Identify which cell holds the provided text, then report its (X, Y) central coordinate. 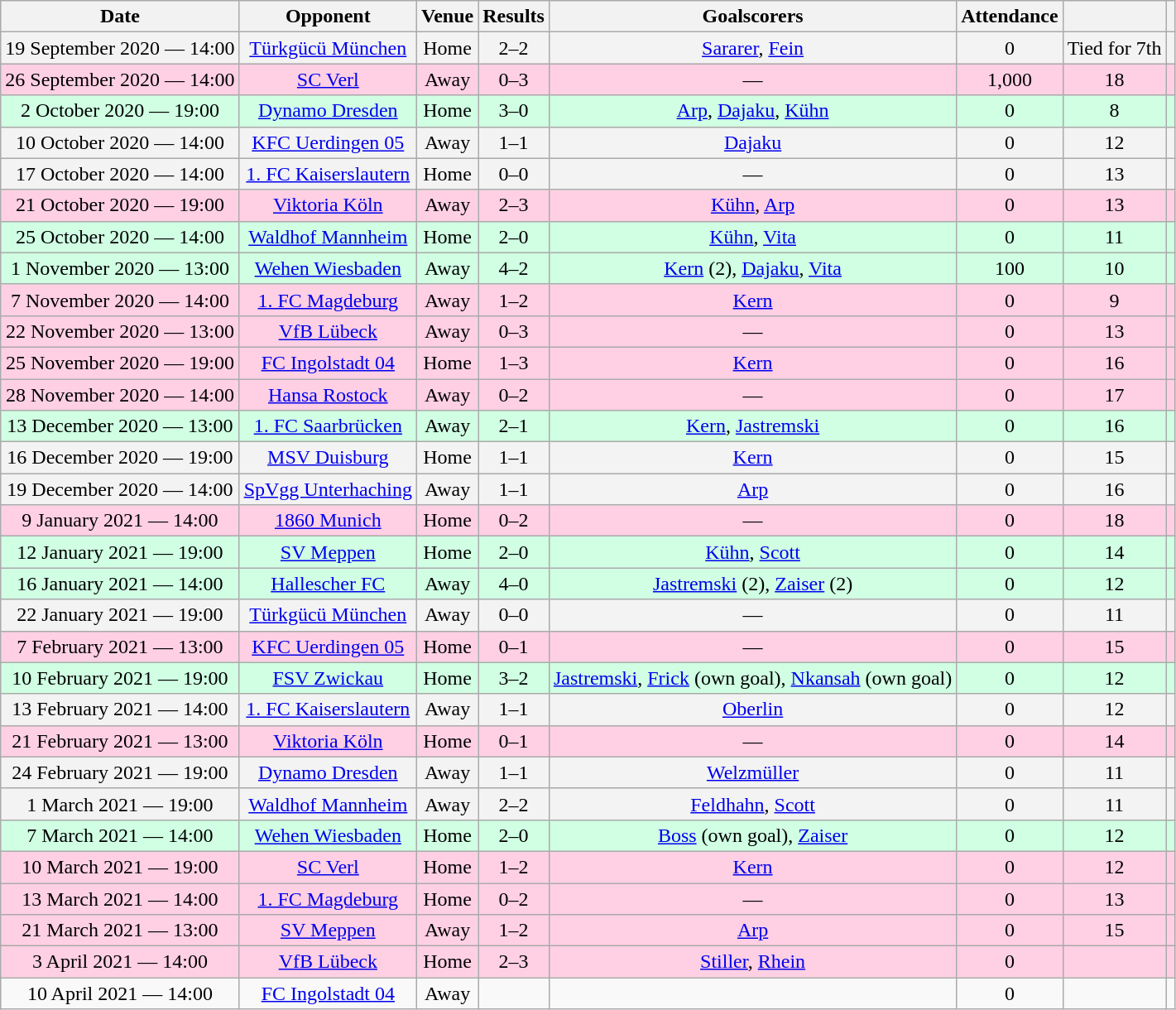
17 October 2020 — 14:00 (120, 174)
Kühn, Vita (752, 237)
1,000 (1010, 79)
1. FC Saarbrücken (328, 426)
1860 Munich (328, 521)
Tied for 7th (1114, 48)
22 November 2020 — 13:00 (120, 331)
Kern, Jastremski (752, 426)
Kühn, Scott (752, 552)
21 February 2021 — 13:00 (120, 741)
Boss (own goal), Zaiser (752, 835)
Sararer, Fein (752, 48)
7 February 2021 — 13:00 (120, 647)
3–0 (514, 111)
25 November 2020 — 19:00 (120, 363)
10 April 2021 — 14:00 (120, 993)
Goalscorers (752, 17)
10 February 2021 — 19:00 (120, 678)
Welzmüller (752, 772)
Hallescher FC (328, 584)
Arp, Dajaku, Kühn (752, 111)
13 March 2021 — 14:00 (120, 898)
13 February 2021 — 14:00 (120, 709)
SpVgg Unterhaching (328, 489)
13 December 2020 — 13:00 (120, 426)
2–1 (514, 426)
100 (1010, 268)
Kühn, Arp (752, 205)
10 (1114, 268)
Stiller, Rhein (752, 962)
4–0 (514, 584)
21 October 2020 — 19:00 (120, 205)
MSV Duisburg (328, 458)
Jastremski, Frick (own goal), Nkansah (own goal) (752, 678)
22 January 2021 — 19:00 (120, 615)
12 January 2021 — 19:00 (120, 552)
4–2 (514, 268)
10 October 2020 — 14:00 (120, 142)
1 November 2020 — 13:00 (120, 268)
26 September 2020 — 14:00 (120, 79)
FSV Zwickau (328, 678)
Date (120, 17)
17 (1114, 395)
3 April 2021 — 14:00 (120, 962)
Dajaku (752, 142)
Opponent (328, 17)
2 October 2020 — 19:00 (120, 111)
3–2 (514, 678)
9 January 2021 — 14:00 (120, 521)
10 March 2021 — 19:00 (120, 867)
Kern (2), Dajaku, Vita (752, 268)
24 February 2021 — 19:00 (120, 772)
Results (514, 17)
Jastremski (2), Zaiser (2) (752, 584)
16 December 2020 — 19:00 (120, 458)
Attendance (1010, 17)
19 September 2020 — 14:00 (120, 48)
21 March 2021 — 13:00 (120, 931)
1 March 2021 — 19:00 (120, 804)
Oberlin (752, 709)
16 January 2021 — 14:00 (120, 584)
Hansa Rostock (328, 395)
Venue (447, 17)
19 December 2020 — 14:00 (120, 489)
25 October 2020 — 14:00 (120, 237)
28 November 2020 — 14:00 (120, 395)
8 (1114, 111)
9 (1114, 300)
1–3 (514, 363)
Feldhahn, Scott (752, 804)
7 November 2020 — 14:00 (120, 300)
7 March 2021 — 14:00 (120, 835)
